Search for the cell housing the specified text and yield its (x, y) center coordinate. 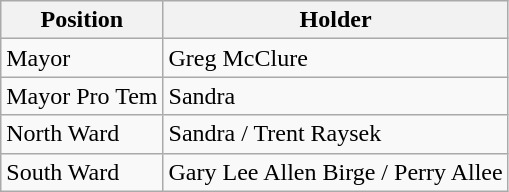
Mayor (82, 58)
South Ward (82, 172)
Greg McClure (336, 58)
Sandra / Trent Raysek (336, 134)
Gary Lee Allen Birge / Perry Allee (336, 172)
Position (82, 20)
North Ward (82, 134)
Mayor Pro Tem (82, 96)
Holder (336, 20)
Sandra (336, 96)
